Output the [X, Y] coordinate of the center of the cell containing the given text.  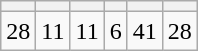
41 [144, 31]
6 [116, 31]
